Provide the (X, Y) coordinate of the cell's center where the given text is located.  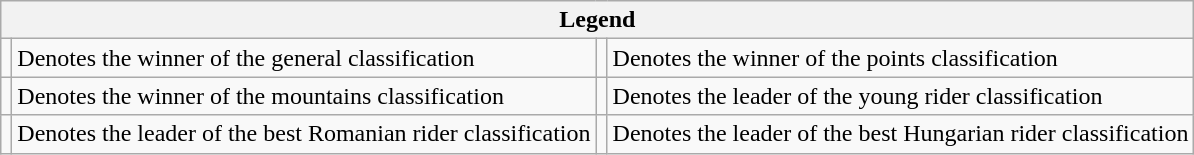
Denotes the leader of the young rider classification (900, 96)
Legend (598, 20)
Denotes the winner of the general classification (304, 58)
Denotes the winner of the mountains classification (304, 96)
Denotes the leader of the best Hungarian rider classification (900, 134)
Denotes the winner of the points classification (900, 58)
Denotes the leader of the best Romanian rider classification (304, 134)
